Locate the cell with the specified text and output its (X, Y) center coordinate. 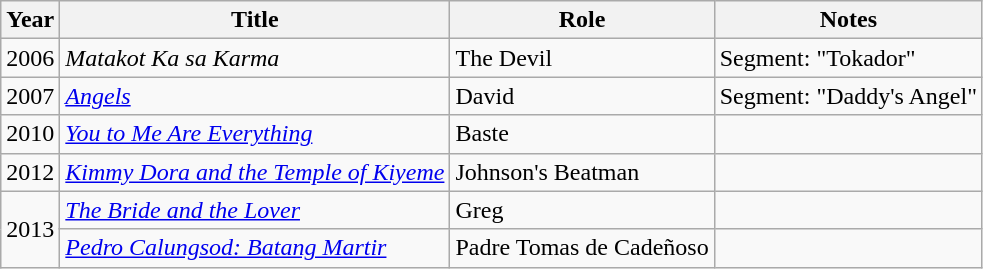
2007 (30, 96)
Role (582, 20)
Angels (255, 96)
2006 (30, 58)
You to Me Are Everything (255, 134)
2013 (30, 229)
David (582, 96)
Greg (582, 210)
Segment: "Daddy's Angel" (848, 96)
Johnson's Beatman (582, 172)
2010 (30, 134)
Pedro Calungsod: Batang Martir (255, 248)
Kimmy Dora and the Temple of Kiyeme (255, 172)
The Devil (582, 58)
Title (255, 20)
Matakot Ka sa Karma (255, 58)
Notes (848, 20)
2012 (30, 172)
Baste (582, 134)
Year (30, 20)
The Bride and the Lover (255, 210)
Segment: "Tokador" (848, 58)
Padre Tomas de Cadeñoso (582, 248)
